Capture the cell that displays the provided text and extract its [x, y] central coordinate. 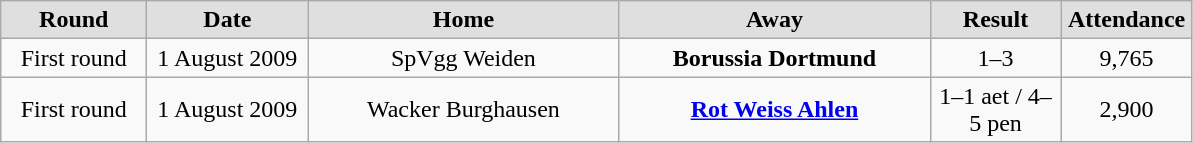
1–3 [996, 58]
2,900 [1126, 110]
Round [74, 20]
SpVgg Weiden [464, 58]
Attendance [1126, 20]
Away [774, 20]
9,765 [1126, 58]
Rot Weiss Ahlen [774, 110]
Date [228, 20]
Wacker Burghausen [464, 110]
Borussia Dortmund [774, 58]
Home [464, 20]
Result [996, 20]
1–1 aet / 4–5 pen [996, 110]
